Identify which cell holds the provided text, then report its (x, y) central coordinate. 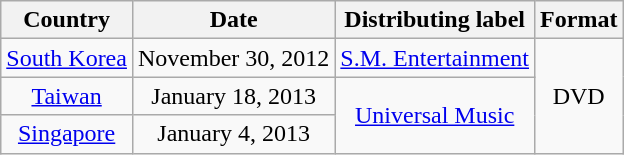
Singapore (67, 134)
January 4, 2013 (233, 134)
Country (67, 20)
Distributing label (435, 20)
November 30, 2012 (233, 58)
S.M. Entertainment (435, 58)
Taiwan (67, 96)
Format (579, 20)
DVD (579, 96)
January 18, 2013 (233, 96)
South Korea (67, 58)
Universal Music (435, 115)
Date (233, 20)
